Pinpoint the cell where the given text exists, returning its [X, Y] midpoint coordinate. 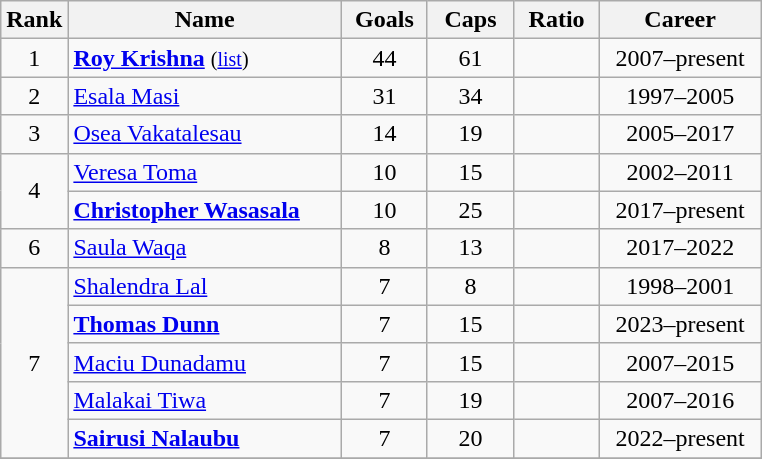
Ratio [557, 20]
2007–2016 [680, 400]
61 [470, 58]
Malakai Tiwa [205, 400]
Esala Masi [205, 96]
4 [34, 191]
6 [34, 248]
34 [470, 96]
1997–2005 [680, 96]
13 [470, 248]
2007–2015 [680, 362]
3 [34, 134]
Name [205, 20]
Shalendra Lal [205, 286]
2017–2022 [680, 248]
Caps [470, 20]
Rank [34, 20]
Career [680, 20]
2022–present [680, 438]
2002–2011 [680, 172]
Christopher Wasasala [205, 210]
25 [470, 210]
Sairusi Nalaubu [205, 438]
Thomas Dunn [205, 324]
Saula Waqa [205, 248]
2017–present [680, 210]
31 [384, 96]
Maciu Dunadamu [205, 362]
Osea Vakatalesau [205, 134]
2007–present [680, 58]
Goals [384, 20]
1 [34, 58]
14 [384, 134]
20 [470, 438]
Roy Krishna (list) [205, 58]
2 [34, 96]
44 [384, 58]
2005–2017 [680, 134]
2023–present [680, 324]
1998–2001 [680, 286]
Veresa Toma [205, 172]
